For the text-containing cell, return its midpoint in [X, Y] coordinate format. 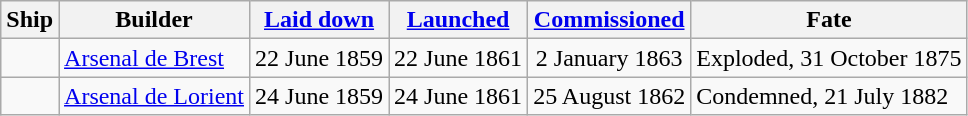
22 June 1859 [320, 58]
Exploded, 31 October 1875 [829, 58]
Condemned, 21 July 1882 [829, 96]
24 June 1861 [458, 96]
25 August 1862 [610, 96]
22 June 1861 [458, 58]
24 June 1859 [320, 96]
Commissioned [610, 20]
Arsenal de Brest [154, 58]
Builder [154, 20]
Fate [829, 20]
2 January 1863 [610, 58]
Ship [30, 20]
Launched [458, 20]
Arsenal de Lorient [154, 96]
Laid down [320, 20]
